Extract the [X, Y] coordinate from the center of the cell holding the provided text.  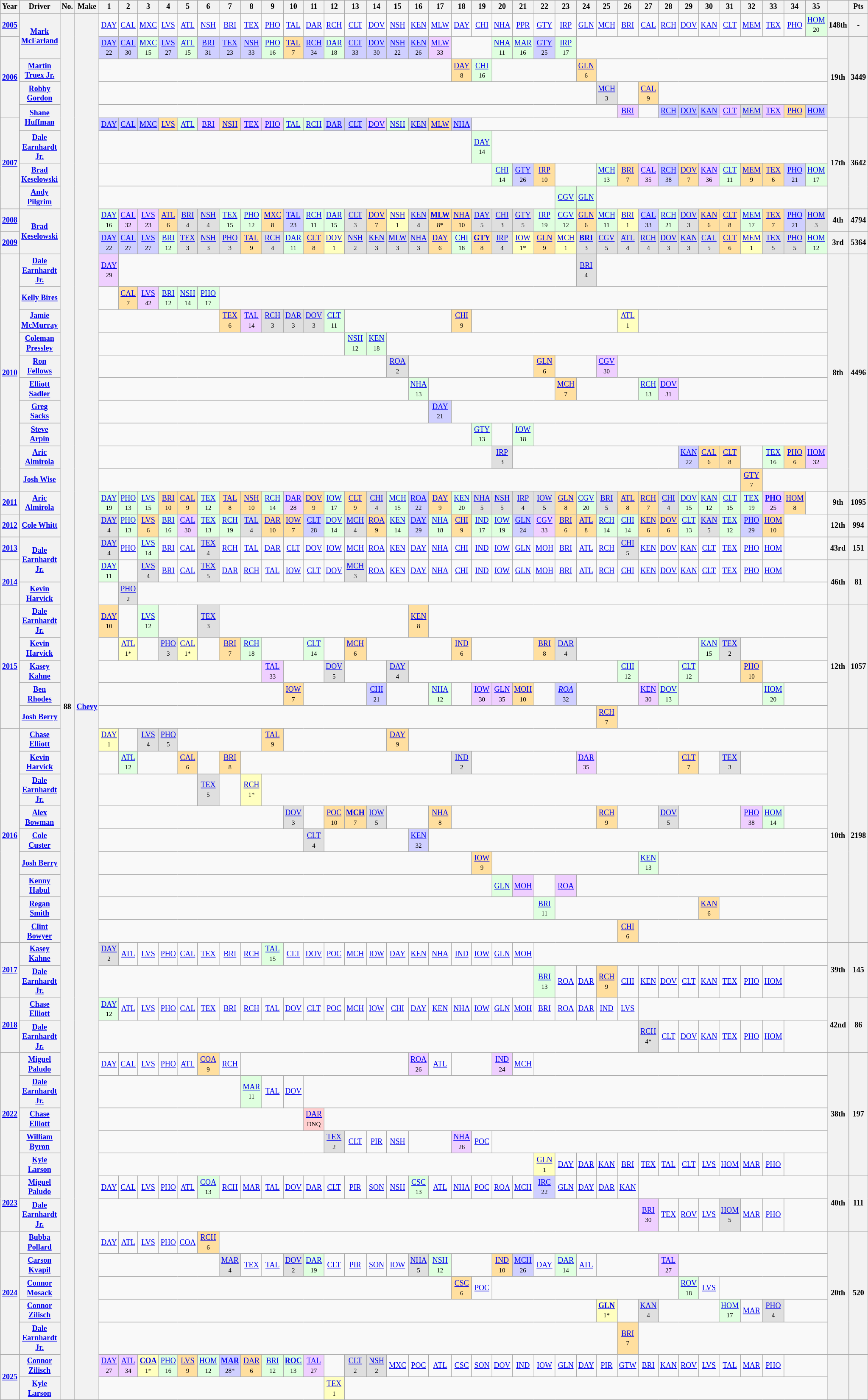
MCH4 [355, 526]
DAR10 [273, 526]
ATL4 [628, 243]
CAL32 [128, 220]
BRI13 [544, 981]
CLT15 [730, 503]
PHO25 [773, 503]
2198 [858, 835]
2006 [10, 77]
88 [67, 707]
RCH11 [314, 220]
IRP17 [566, 48]
GLN24 [523, 526]
IRP10 [544, 175]
IND24 [502, 1064]
NSH1 [398, 220]
Driver [39, 7]
RCH21 [669, 220]
9th [838, 503]
DARDNQ [314, 1119]
4794 [858, 220]
86 [858, 1025]
Robby Gordon [39, 93]
9 [273, 7]
KAN4 [648, 1311]
520 [858, 1293]
CLT7 [689, 763]
KEN4 [419, 220]
GLN1* [607, 1311]
KEN14 [398, 526]
PPR [523, 25]
CLT13 [689, 526]
1057 [858, 666]
18 [462, 7]
HOM14 [773, 818]
MAR4 [230, 1265]
GLN35 [502, 694]
Steve Arpin [39, 434]
CLT33 [355, 48]
32 [751, 7]
TEX16 [773, 457]
ATL12 [128, 763]
DAY6 [440, 243]
Kelly Bires [39, 298]
MLW33 [440, 48]
Jamie McMurray [39, 321]
25 [607, 7]
3rd [838, 243]
111 [858, 1203]
2005 [10, 25]
13 [355, 7]
2009 [10, 243]
KEN8 [419, 621]
RCH18 [251, 649]
DAY8 [462, 70]
IND6 [462, 649]
GTY5 [523, 220]
2007 [10, 164]
MCH15 [398, 503]
Cole Custer [39, 840]
NSH3 [209, 243]
3449 [858, 77]
81 [858, 582]
2025 [10, 1377]
KEN3 [377, 243]
DAY12 [109, 1009]
197 [858, 1114]
No. [67, 7]
994 [858, 526]
14 [377, 7]
IND17 [482, 526]
PHO10 [751, 671]
CGV5 [607, 243]
DAY10 [109, 621]
RCH6 [209, 1242]
TAL7 [293, 48]
KAN5 [709, 526]
11 [314, 7]
TEX13 [209, 526]
22 [544, 7]
2011 [10, 503]
GTW [628, 1366]
ATL1* [128, 649]
DAR18 [334, 48]
NSH4 [209, 220]
CGV [566, 198]
NHA13 [419, 389]
IOW18 [523, 434]
Cole Whitt [39, 526]
DOV15 [689, 503]
ROA26 [419, 1064]
CHI12 [628, 671]
PHO6 [795, 457]
6 [209, 7]
ROC13 [293, 1366]
Carson Kvapil [39, 1265]
CAL7 [128, 298]
Ben Rhodes [39, 694]
NSH22 [398, 48]
ROA2 [398, 366]
151 [858, 548]
RCH34 [314, 48]
7 [230, 7]
38th [838, 1114]
GLN9 [544, 243]
CGV33 [544, 526]
KAN15 [709, 649]
1095 [858, 503]
23 [566, 7]
NSH5 [502, 503]
MLW8* [440, 220]
DAY21 [440, 412]
DAR11 [293, 243]
IOW19 [502, 526]
DAR35 [586, 763]
TEX19 [751, 503]
ROA32 [566, 694]
Josh Wise [39, 480]
Pts [858, 7]
DOV14 [334, 526]
IRP19 [544, 220]
RCH38 [669, 175]
Connor Mosack [39, 1288]
2010 [10, 373]
BRI30 [648, 1215]
NHA18 [440, 526]
34 [795, 7]
Greg Sacks [39, 412]
CLT28 [314, 526]
GLN1 [544, 1165]
Alex Bowman [39, 818]
19 [482, 7]
40th [838, 1203]
KEN26 [419, 48]
3 [148, 7]
KEN13 [648, 863]
ATL6 [168, 220]
17 [440, 7]
2018 [10, 1025]
TAL23 [293, 220]
CSC [462, 1366]
TAL4 [251, 526]
NSH14 [187, 298]
NHA3 [419, 243]
Make [87, 7]
CLT12 [689, 671]
16 [419, 7]
- [858, 25]
CLT6 [730, 243]
HOM32 [816, 457]
IOW17 [334, 503]
TAL33 [273, 671]
20th [838, 1293]
GTY7 [751, 480]
10th [838, 835]
3642 [858, 164]
CHI21 [377, 694]
CAL35 [648, 175]
CSC6 [462, 1288]
PHO29 [751, 526]
MXC8 [273, 220]
MEM17 [751, 220]
ATL1 [628, 321]
2014 [10, 582]
LVS23 [148, 220]
LVS6 [148, 526]
GTY [544, 25]
DAY1 [109, 740]
HOM3 [816, 220]
KEN32 [419, 840]
Kenny Habul [39, 886]
TEX23 [230, 48]
HOM8 [795, 503]
BRI6 [566, 526]
BRI16 [168, 526]
2008 [10, 220]
MEM1 [751, 243]
DAR6 [251, 1366]
GTY13 [482, 434]
15 [398, 7]
26 [628, 7]
Shane Huffman [39, 118]
145 [858, 970]
DAR4 [566, 649]
MCH13 [607, 175]
19th [838, 77]
Ron Fellows [39, 366]
BRI5 [607, 503]
Elliott Sadler [39, 389]
PHO38 [751, 818]
IOW1* [523, 243]
ATL34 [128, 1366]
HOM5 [730, 1215]
21 [523, 7]
20 [502, 7]
CGV20 [586, 503]
CAL1* [187, 649]
4th [838, 220]
10 [293, 7]
MCH1 [566, 243]
2017 [10, 970]
33 [773, 7]
LVS9 [187, 1366]
MAR11 [251, 1091]
CAL5 [709, 243]
COA1* [148, 1366]
2013 [10, 548]
PHO2 [128, 594]
Regan Smith [39, 908]
IRP3 [502, 457]
POC10 [334, 818]
BRI1 [628, 220]
CLT14 [314, 649]
42nd [838, 1025]
COA9 [209, 1064]
KEN20 [462, 503]
PHO12 [251, 220]
30 [709, 7]
KAN3 [689, 243]
CGV12 [566, 220]
MAR16 [523, 48]
William Byron [39, 1142]
ROA22 [419, 503]
5 [187, 7]
46th [838, 582]
MCH6 [355, 649]
Mark McFarland [39, 36]
29 [689, 7]
MLW3 [398, 243]
CSC13 [419, 1187]
COA13 [209, 1187]
CLT9 [355, 503]
NHA10 [462, 220]
Andy Pilgrim [39, 198]
2023 [10, 1203]
2012 [10, 526]
GLN8 [566, 503]
CHI18 [462, 243]
LVS14 [148, 548]
2024 [10, 1293]
12 [334, 7]
KAN36 [709, 175]
17th [838, 164]
PHO17 [209, 298]
IRC22 [544, 1187]
KEN18 [377, 343]
DAY2 [109, 954]
4 [168, 7]
NHA26 [462, 1142]
MCH11 [607, 220]
COA [187, 1242]
MEM9 [751, 175]
CAL27 [128, 243]
KEN6 [648, 526]
DOV1 [334, 243]
KAN22 [689, 457]
Chevy [87, 707]
BRI11 [544, 908]
RCH13 [648, 389]
TEX4 [209, 548]
ROA9 [377, 526]
2 [128, 7]
RCH19 [230, 526]
CLT2 [355, 1366]
1 [109, 7]
31 [730, 7]
8th [838, 373]
CGV30 [607, 366]
DAY11 [109, 571]
148th [838, 25]
NHA8 [440, 818]
IRP [566, 25]
KAN12 [709, 503]
TAL15 [273, 954]
IOW9 [482, 863]
DOV2 [293, 1265]
BRI3 [586, 243]
ATL15 [187, 48]
LVS12 [148, 621]
DAR3 [293, 321]
DAY5 [482, 220]
TEX7 [773, 220]
2022 [10, 1114]
KEN30 [648, 694]
CLT3 [355, 220]
MAR28* [230, 1366]
LVS42 [148, 298]
GTY25 [544, 48]
CLT4 [314, 840]
TEX15 [230, 220]
28 [669, 7]
Year [10, 7]
CHI16 [482, 70]
DAY27 [109, 1366]
24 [586, 7]
5364 [858, 243]
DOV9 [314, 503]
39th [838, 970]
ROV18 [689, 1288]
GTY8 [482, 243]
RCH4* [648, 1036]
2016 [10, 835]
NHA12 [440, 694]
DOV31 [669, 389]
DAR15 [334, 220]
MOH10 [523, 694]
Bubba Pollard [39, 1242]
NSH10 [251, 503]
TAL8 [230, 503]
BRI10 [168, 503]
NSH33 [251, 48]
2015 [10, 666]
IND10 [502, 1265]
DAY19 [109, 503]
LVS15 [148, 503]
27 [648, 7]
IOW30 [482, 694]
Coleman Pressley [39, 343]
RCH1* [251, 790]
43rd [838, 548]
CAL33 [648, 220]
MXC15 [148, 48]
HOM10 [773, 526]
BRI31 [209, 48]
CHI3 [502, 220]
DOV6 [669, 526]
Clint Bowyer [39, 931]
CHI5 [628, 548]
NHA11 [502, 48]
PHO4 [773, 1311]
DAR14 [566, 1265]
DAR19 [314, 1265]
IND2 [462, 763]
35 [816, 7]
DOV30 [377, 48]
MCH26 [523, 1265]
CHI6 [628, 931]
DAR28 [293, 503]
8 [251, 7]
TEX1 [334, 1389]
DOV13 [669, 694]
TAL14 [251, 321]
DAY16 [109, 220]
GTY26 [523, 175]
4496 [858, 373]
DAY14 [482, 147]
RCH3 [273, 321]
Martin Truex Jr. [39, 70]
